Return [x, y] of the center of cell containing provided text 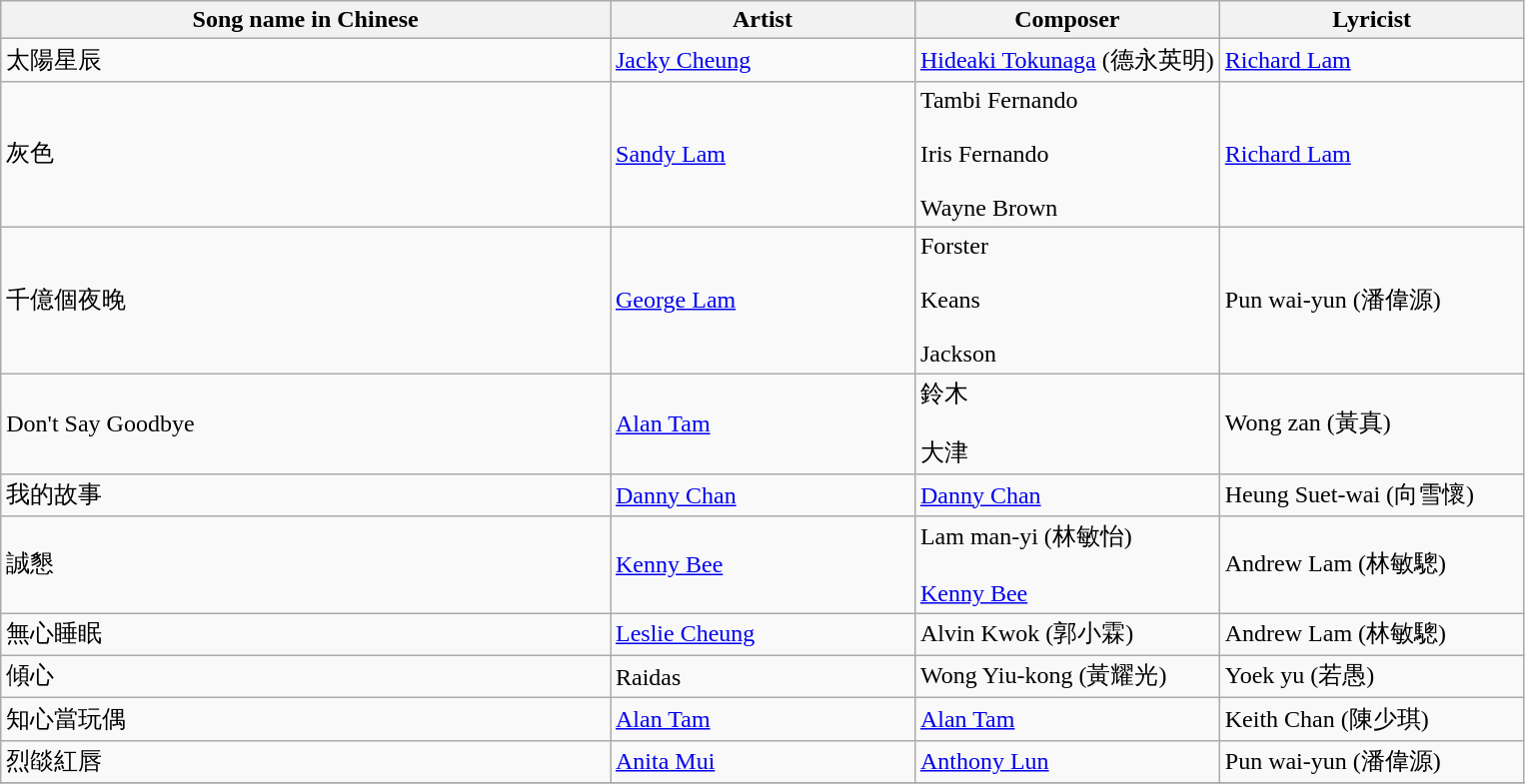
Raidas [762, 677]
Don't Say Goodbye [306, 423]
Alvin Kwok (郭小霖) [1067, 635]
Artist [762, 20]
我的故事 [306, 495]
Anthony Lun [1067, 761]
ForsterKeansJackson [1067, 300]
鈴木大津 [1067, 423]
Yoek yu (若愚) [1371, 677]
Tambi FernandoIris FernandoWayne Brown [1067, 154]
誠懇 [306, 565]
灰色 [306, 154]
Hideaki Tokunaga (德永英明) [1067, 60]
Jacky Cheung [762, 60]
Kenny Bee [762, 565]
Song name in Chinese [306, 20]
無心睡眠 [306, 635]
傾心 [306, 677]
Lam man-yi (林敏怡)Kenny Bee [1067, 565]
知心當玩偶 [306, 719]
千億個夜晚 [306, 300]
Wong Yiu-kong (黃耀光) [1067, 677]
Lyricist [1371, 20]
Keith Chan (陳少琪) [1371, 719]
Anita Mui [762, 761]
Wong zan (黃真) [1371, 423]
Composer [1067, 20]
烈燄紅唇 [306, 761]
Heung Suet-wai (向雪懷) [1371, 495]
太陽星辰 [306, 60]
Leslie Cheung [762, 635]
Sandy Lam [762, 154]
George Lam [762, 300]
